Pinpoint the cell where the given text exists, returning its [x, y] midpoint coordinate. 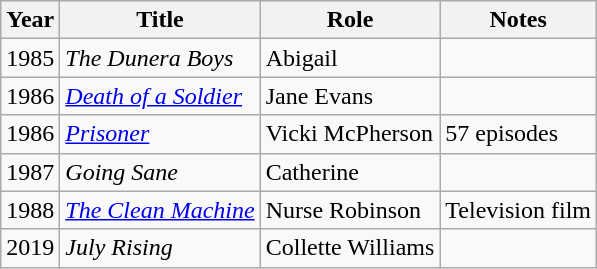
Nurse Robinson [350, 210]
2019 [30, 248]
Jane Evans [350, 96]
Catherine [350, 172]
Notes [518, 20]
The Clean Machine [160, 210]
July Rising [160, 248]
Title [160, 20]
1985 [30, 58]
Year [30, 20]
1988 [30, 210]
57 episodes [518, 134]
Death of a Soldier [160, 96]
1987 [30, 172]
Abigail [350, 58]
Television film [518, 210]
Vicki McPherson [350, 134]
Prisoner [160, 134]
Going Sane [160, 172]
Collette Williams [350, 248]
Role [350, 20]
The Dunera Boys [160, 58]
